For the text-containing cell, return its midpoint in [x, y] coordinate format. 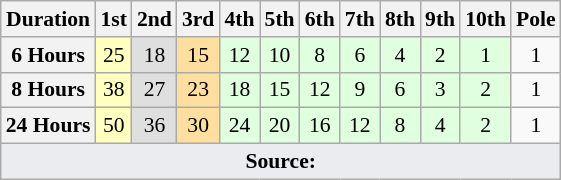
Duration [48, 19]
8 Hours [48, 90]
5th [280, 19]
24 Hours [48, 126]
25 [114, 55]
24 [239, 126]
3rd [198, 19]
2nd [154, 19]
9th [440, 19]
7th [360, 19]
9 [360, 90]
Pole [536, 19]
6th [320, 19]
50 [114, 126]
23 [198, 90]
Source: [281, 162]
27 [154, 90]
36 [154, 126]
16 [320, 126]
8th [400, 19]
20 [280, 126]
1st [114, 19]
10 [280, 55]
30 [198, 126]
3 [440, 90]
4th [239, 19]
10th [486, 19]
38 [114, 90]
6 Hours [48, 55]
